Capture the cell that displays the provided text and extract its [X, Y] central coordinate. 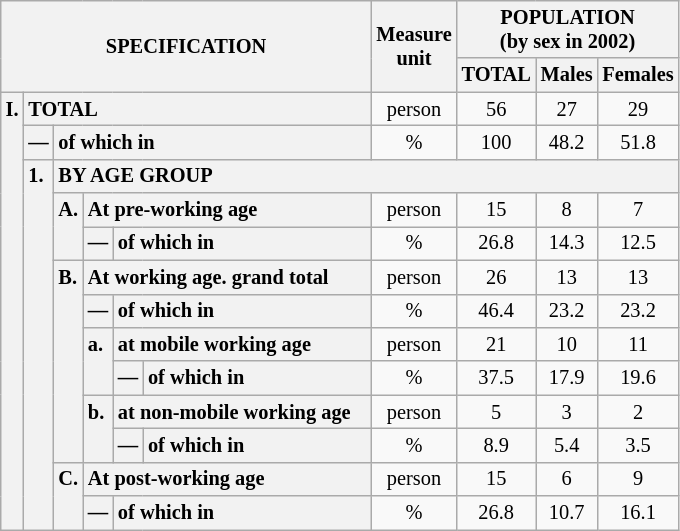
27 [567, 109]
10.7 [567, 513]
8.9 [496, 445]
At working age. grand total [227, 277]
B. [68, 361]
14.3 [567, 243]
at non-mobile working age [242, 412]
Males [567, 75]
3 [567, 412]
5.4 [567, 445]
48.2 [567, 142]
at mobile working age [242, 344]
11 [638, 344]
100 [496, 142]
I. [12, 311]
16.1 [638, 513]
Females [638, 75]
29 [638, 109]
56 [496, 109]
46.4 [496, 311]
8 [567, 210]
12.5 [638, 243]
At pre-working age [227, 210]
A. [68, 226]
26 [496, 277]
21 [496, 344]
9 [638, 479]
1. [38, 344]
37.5 [496, 378]
3.5 [638, 445]
2 [638, 412]
C. [68, 496]
a. [98, 360]
At post-working age [227, 479]
BY AGE GROUP [366, 176]
6 [567, 479]
51.8 [638, 142]
SPECIFICATION [186, 46]
POPULATION (by sex in 2002) [568, 29]
17.9 [567, 378]
Measure unit [414, 46]
10 [567, 344]
5 [496, 412]
7 [638, 210]
19.6 [638, 378]
b. [98, 428]
